Return the (X, Y) coordinate for the center point of the cell that contains the specified text.  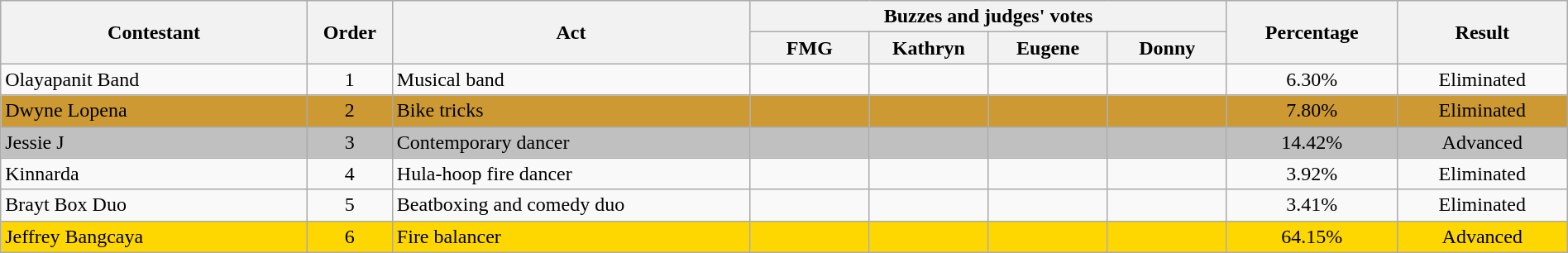
Kinnarda (154, 174)
4 (349, 174)
2 (349, 111)
Hula-hoop fire dancer (571, 174)
Dwyne Lopena (154, 111)
1 (349, 79)
Jeffrey Bangcaya (154, 236)
Olayapanit Band (154, 79)
64.15% (1312, 236)
3 (349, 142)
Result (1482, 32)
Contestant (154, 32)
3.92% (1312, 174)
Musical band (571, 79)
5 (349, 205)
Eugene (1048, 48)
Contemporary dancer (571, 142)
Kathryn (929, 48)
Fire balancer (571, 236)
Brayt Box Duo (154, 205)
Jessie J (154, 142)
Beatboxing and comedy duo (571, 205)
Bike tricks (571, 111)
Donny (1167, 48)
7.80% (1312, 111)
6.30% (1312, 79)
3.41% (1312, 205)
Order (349, 32)
14.42% (1312, 142)
FMG (810, 48)
Buzzes and judges' votes (989, 17)
Act (571, 32)
Percentage (1312, 32)
6 (349, 236)
